Return [x, y] of the center of cell containing provided text 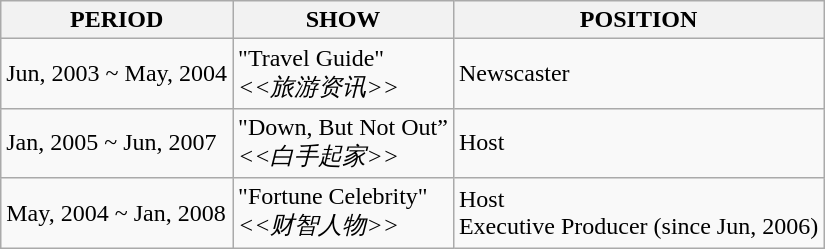
SHOW [344, 20]
"Travel Guide"<<旅游资讯>> [344, 74]
POSITION [638, 20]
Jan, 2005 ~ Jun, 2007 [117, 143]
"Down, But Not Out”<<白手起家>> [344, 143]
HostExecutive Producer (since Jun, 2006) [638, 213]
Host [638, 143]
Newscaster [638, 74]
"Fortune Celebrity"<<财智人物>> [344, 213]
May, 2004 ~ Jan, 2008 [117, 213]
Jun, 2003 ~ May, 2004 [117, 74]
PERIOD [117, 20]
